Provide the (x, y) coordinate of the cell's center where the given text is located.  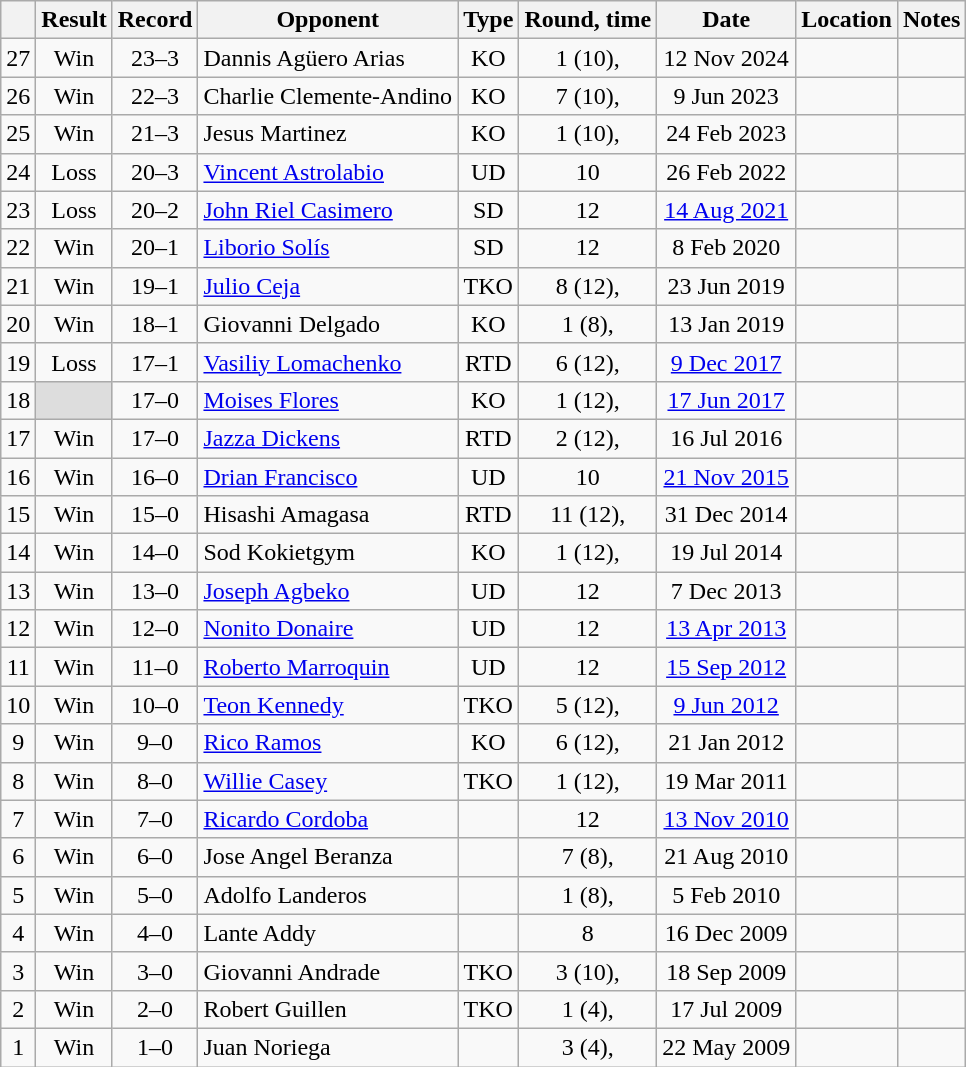
20–1 (155, 248)
Moises Flores (328, 400)
Giovanni Delgado (328, 324)
Roberto Marroquin (328, 667)
22–3 (155, 96)
16 (18, 477)
1 (18, 1047)
Adolfo Landeros (328, 895)
3 (10), (588, 971)
9 Jun 2023 (726, 96)
16 Jul 2016 (726, 438)
4–0 (155, 933)
Drian Francisco (328, 477)
Hisashi Amagasa (328, 515)
9 Dec 2017 (726, 362)
9 Jun 2012 (726, 705)
John Riel Casimero (328, 210)
Jose Angel Beranza (328, 857)
16–0 (155, 477)
12–0 (155, 629)
31 Dec 2014 (726, 515)
Vincent Astrolabio (328, 172)
23 Jun 2019 (726, 286)
20–3 (155, 172)
3 (4), (588, 1047)
2 (12), (588, 438)
18 Sep 2009 (726, 971)
4 (18, 933)
17 Jun 2017 (726, 400)
5 (18, 895)
3–0 (155, 971)
13 Jan 2019 (726, 324)
19 Jul 2014 (726, 553)
9–0 (155, 743)
6–0 (155, 857)
7 (18, 819)
Ricardo Cordoba (328, 819)
26 (18, 96)
Vasiliy Lomachenko (328, 362)
14–0 (155, 553)
22 May 2009 (726, 1047)
19 Mar 2011 (726, 781)
14 (18, 553)
Result (74, 20)
Date (726, 20)
17 (18, 438)
13–0 (155, 591)
21–3 (155, 134)
20 (18, 324)
Lante Addy (328, 933)
7 Dec 2013 (726, 591)
21 Nov 2015 (726, 477)
Jesus Martinez (328, 134)
13 (18, 591)
3 (18, 971)
Jazza Dickens (328, 438)
8 (12), (588, 286)
13 Apr 2013 (726, 629)
5 Feb 2010 (726, 895)
Juan Noriega (328, 1047)
10–0 (155, 705)
19–1 (155, 286)
16 Dec 2009 (726, 933)
11–0 (155, 667)
1 (4), (588, 1009)
15 (18, 515)
Joseph Agbeko (328, 591)
11 (18, 667)
Julio Ceja (328, 286)
17 Jul 2009 (726, 1009)
Charlie Clemente-Andino (328, 96)
Location (847, 20)
9 (18, 743)
Dannis Agüero Arias (328, 58)
23 (18, 210)
8–0 (155, 781)
27 (18, 58)
Round, time (588, 20)
26 Feb 2022 (726, 172)
15 Sep 2012 (726, 667)
Record (155, 20)
13 Nov 2010 (726, 819)
Robert Guillen (328, 1009)
6 (18, 857)
23–3 (155, 58)
14 Aug 2021 (726, 210)
22 (18, 248)
Sod Kokietgym (328, 553)
21 (18, 286)
7 (10), (588, 96)
18–1 (155, 324)
Nonito Donaire (328, 629)
18 (18, 400)
Willie Casey (328, 781)
12 Nov 2024 (726, 58)
21 Jan 2012 (726, 743)
21 Aug 2010 (726, 857)
2 (18, 1009)
Type (488, 20)
5–0 (155, 895)
20–2 (155, 210)
7–0 (155, 819)
Rico Ramos (328, 743)
25 (18, 134)
7 (8), (588, 857)
24 (18, 172)
Teon Kennedy (328, 705)
17–1 (155, 362)
Notes (931, 20)
Opponent (328, 20)
24 Feb 2023 (726, 134)
8 Feb 2020 (726, 248)
19 (18, 362)
1–0 (155, 1047)
11 (12), (588, 515)
Giovanni Andrade (328, 971)
2–0 (155, 1009)
5 (12), (588, 705)
Liborio Solís (328, 248)
15–0 (155, 515)
